Find where the given text appears and provide that cell's center as (X, Y) coordinate. 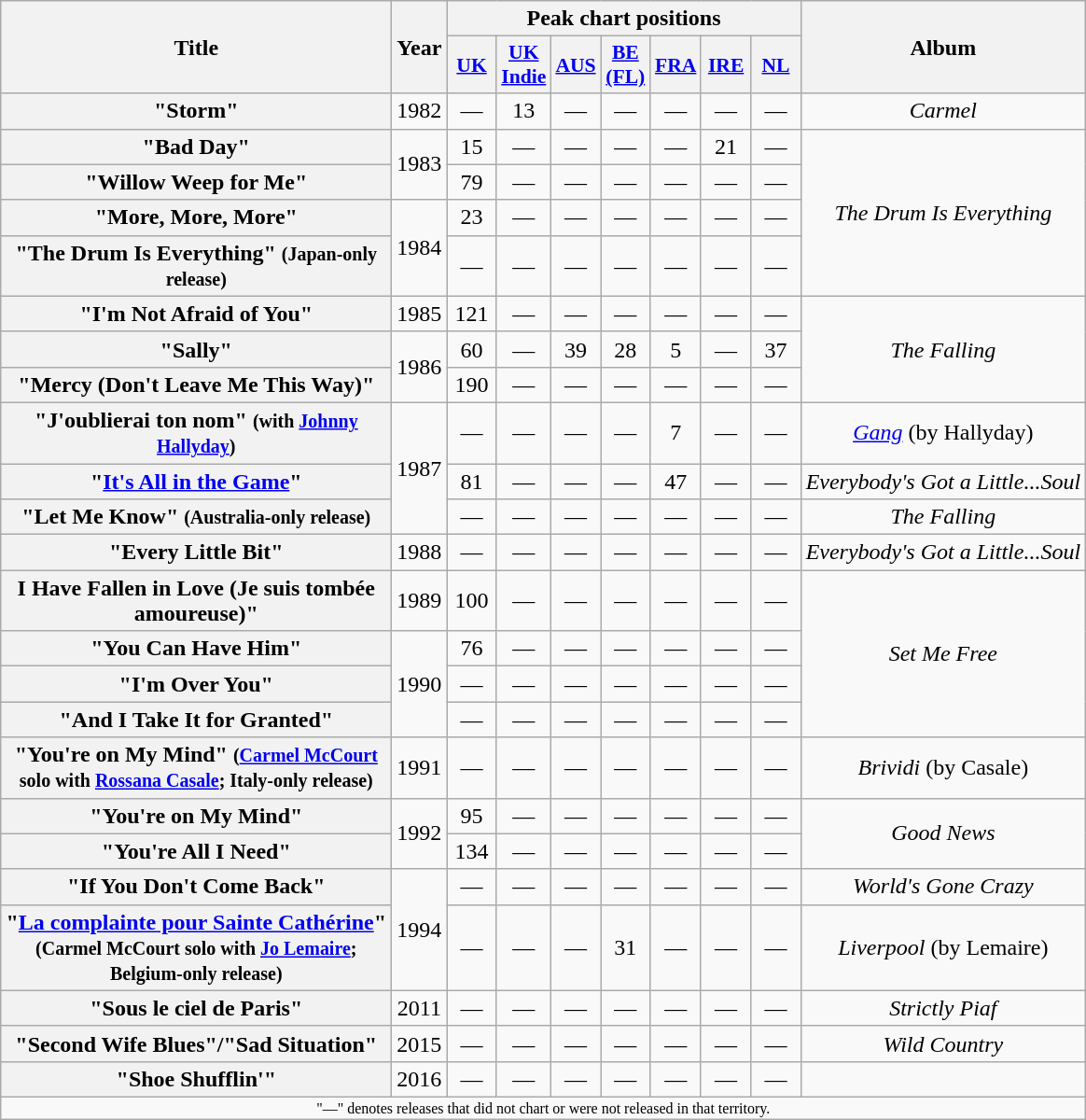
Brividi (by Casale) (942, 767)
"The Drum Is Everything" (Japan-only release) (196, 265)
UK (472, 65)
"I'm Over You" (196, 684)
"Bad Day" (196, 147)
31 (625, 947)
79 (472, 182)
"Sally" (196, 349)
13 (523, 111)
"More, More, More" (196, 217)
"If You Don't Come Back" (196, 887)
76 (472, 649)
UK Indie (523, 65)
"I'm Not Afraid of You" (196, 314)
1988 (420, 553)
Album (942, 47)
AUS (575, 65)
1989 (420, 601)
1983 (420, 164)
"—" denotes releases that did not chart or were not released in that territory. (543, 1108)
Strictly Piaf (942, 1008)
5 (675, 349)
"Every Little Bit" (196, 553)
"You're All I Need" (196, 851)
39 (575, 349)
28 (625, 349)
Carmel (942, 111)
Peak chart positions (623, 19)
134 (472, 851)
1992 (420, 833)
47 (675, 481)
"It's All in the Game" (196, 481)
1986 (420, 367)
7 (675, 433)
"J'oublierai ton nom" (with Johnny Hallyday) (196, 433)
121 (472, 314)
"You Can Have Him" (196, 649)
"And I Take It for Granted" (196, 720)
FRA (675, 65)
"Storm" (196, 111)
BE (FL) (625, 65)
"Second Wife Blues"/"Sad Situation" (196, 1043)
"Shoe Shufflin'" (196, 1079)
37 (776, 349)
"Mercy (Don't Leave Me This Way)" (196, 385)
"You're on My Mind" (Carmel McCourt solo with Rossana Casale; Italy-only release) (196, 767)
2016 (420, 1079)
95 (472, 816)
NL (776, 65)
Good News (942, 833)
"La complainte pour Sainte Cathérine" (Carmel McCourt solo with Jo Lemaire; Belgium-only release) (196, 947)
2015 (420, 1043)
Gang (by Hallyday) (942, 433)
I Have Fallen in Love (Je suis tombée amoureuse)" (196, 601)
"Let Me Know" (Australia-only release) (196, 517)
2011 (420, 1008)
60 (472, 349)
1991 (420, 767)
81 (472, 481)
"You're on My Mind" (196, 816)
1982 (420, 111)
100 (472, 601)
World's Gone Crazy (942, 887)
Year (420, 47)
1987 (420, 469)
Title (196, 47)
1985 (420, 314)
1994 (420, 930)
23 (472, 217)
21 (726, 147)
"Sous le ciel de Paris" (196, 1008)
"Willow Weep for Me" (196, 182)
Liverpool (by Lemaire) (942, 947)
Wild Country (942, 1043)
1984 (420, 248)
The Drum Is Everything (942, 213)
IRE (726, 65)
190 (472, 385)
1990 (420, 684)
Set Me Free (942, 653)
15 (472, 147)
